Capture the cell that displays the provided text and extract its (X, Y) central coordinate. 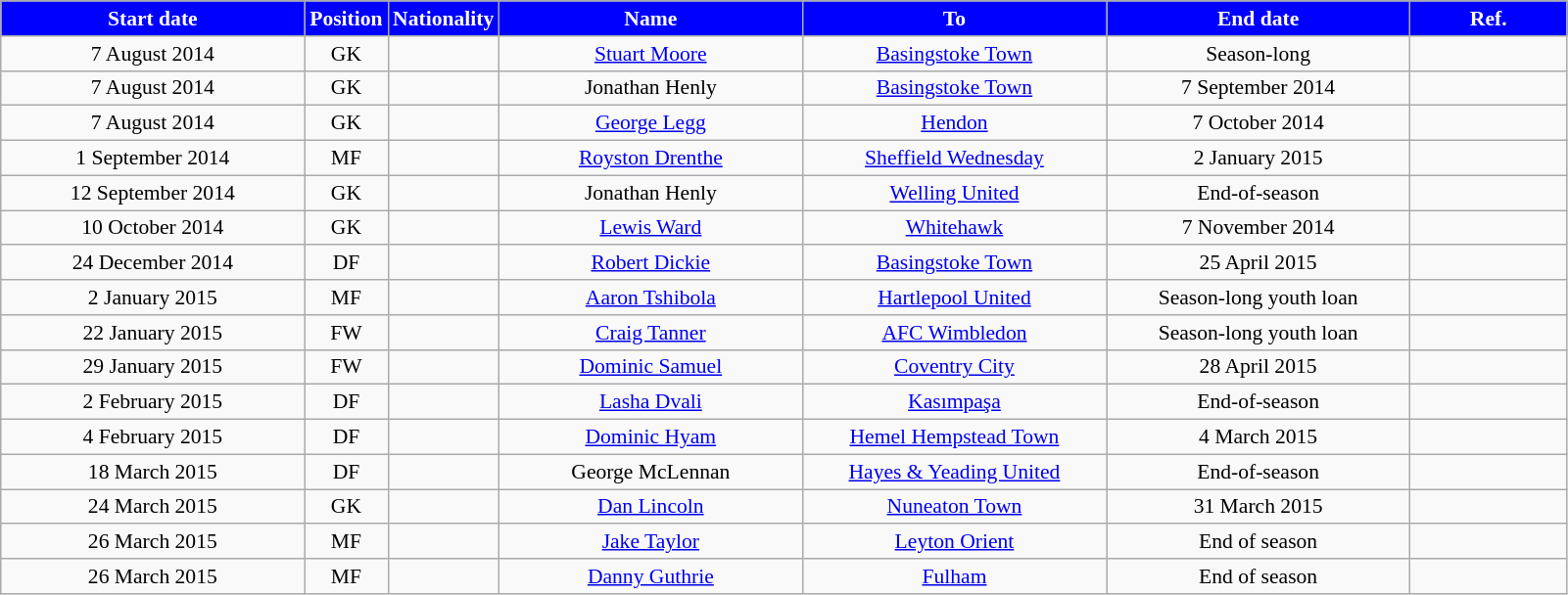
Stuart Moore (650, 54)
Danny Guthrie (650, 576)
2 February 2015 (153, 402)
10 October 2014 (153, 228)
Dominic Hyam (650, 437)
End date (1259, 19)
24 December 2014 (153, 263)
Royston Drenthe (650, 159)
18 March 2015 (153, 472)
Craig Tanner (650, 333)
Nuneaton Town (954, 507)
29 January 2015 (153, 367)
Season-long (1259, 54)
Whitehawk (954, 228)
31 March 2015 (1259, 507)
Aaron Tshibola (650, 297)
7 November 2014 (1259, 228)
Start date (153, 19)
22 January 2015 (153, 333)
Coventry City (954, 367)
Ref. (1489, 19)
Robert Dickie (650, 263)
Hemel Hempstead Town (954, 437)
28 April 2015 (1259, 367)
Lasha Dvali (650, 402)
George McLennan (650, 472)
7 September 2014 (1259, 88)
1 September 2014 (153, 159)
Sheffield Wednesday (954, 159)
24 March 2015 (153, 507)
Leyton Orient (954, 542)
Welling United (954, 193)
Name (650, 19)
Hayes & Yeading United (954, 472)
Dominic Samuel (650, 367)
To (954, 19)
4 February 2015 (153, 437)
Nationality (443, 19)
7 October 2014 (1259, 123)
Kasımpaşa (954, 402)
George Legg (650, 123)
Jake Taylor (650, 542)
Hendon (954, 123)
AFC Wimbledon (954, 333)
12 September 2014 (153, 193)
Dan Lincoln (650, 507)
Fulham (954, 576)
4 March 2015 (1259, 437)
Hartlepool United (954, 297)
Position (347, 19)
25 April 2015 (1259, 263)
Lewis Ward (650, 228)
